Extract the [X, Y] coordinate from the center of the cell holding the provided text.  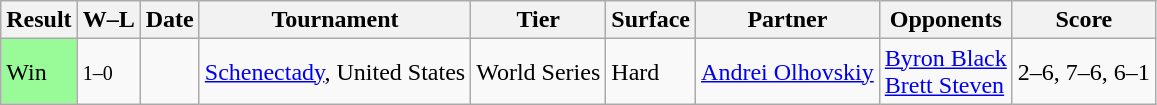
1–0 [108, 72]
Tournament [334, 20]
Partner [788, 20]
Date [170, 20]
World Series [538, 72]
Win [39, 72]
W–L [108, 20]
Surface [651, 20]
Schenectady, United States [334, 72]
Score [1084, 20]
Hard [651, 72]
Opponents [946, 20]
Andrei Olhovskiy [788, 72]
Result [39, 20]
Tier [538, 20]
Byron Black Brett Steven [946, 72]
2–6, 7–6, 6–1 [1084, 72]
